Scan for the cell matching the given text and deliver its (X, Y) coordinate at center. 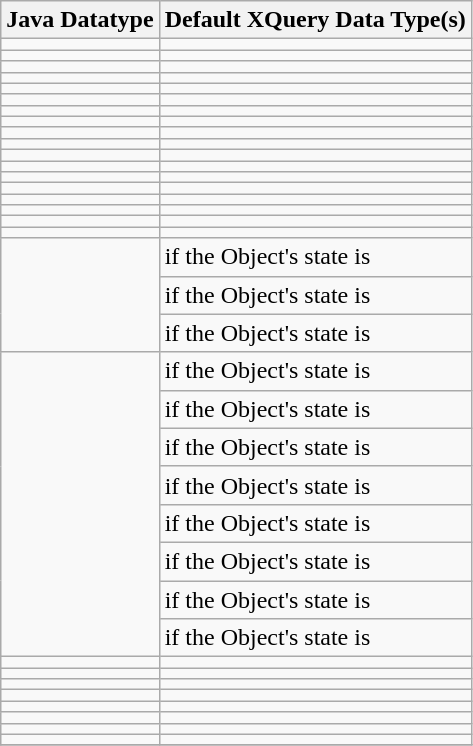
Java Datatype (80, 20)
Default XQuery Data Type(s) (315, 20)
